Search for the cell housing the specified text and yield its (X, Y) center coordinate. 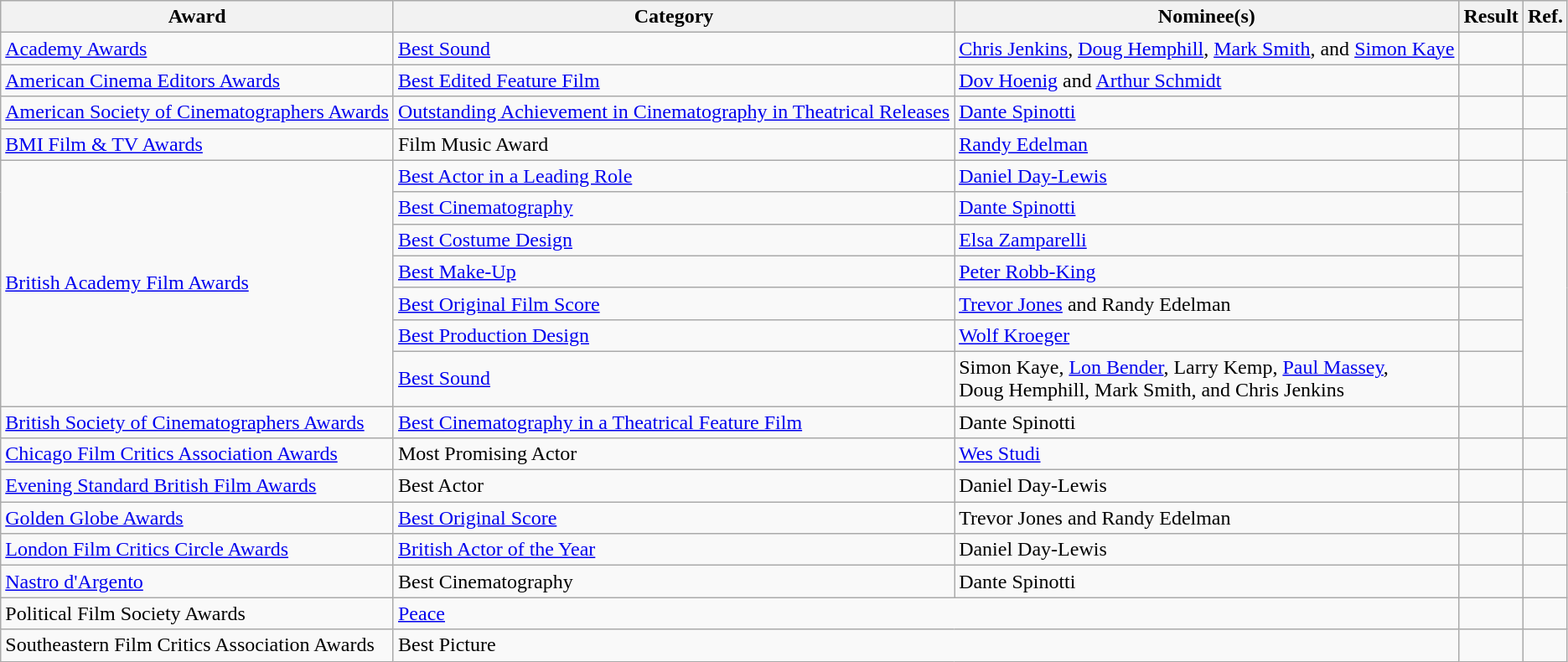
Best Picture (926, 645)
Academy Awards (198, 49)
Best Original Score (674, 518)
Best Actor in a Leading Role (674, 176)
Wes Studi (1207, 454)
Southeastern Film Critics Association Awards (198, 645)
Ref. (1545, 17)
Best Make-Up (674, 272)
Peter Robb-King (1207, 272)
Peace (926, 613)
British Society of Cinematographers Awards (198, 422)
British Actor of the Year (674, 550)
Outstanding Achievement in Cinematography in Theatrical Releases (674, 112)
Evening Standard British Film Awards (198, 486)
Film Music Award (674, 144)
Result (1491, 17)
Political Film Society Awards (198, 613)
British Academy Film Awards (198, 283)
Nominee(s) (1207, 17)
Best Original Film Score (674, 303)
Simon Kaye, Lon Bender, Larry Kemp, Paul Massey, Doug Hemphill, Mark Smith, and Chris Jenkins (1207, 379)
American Society of Cinematographers Awards (198, 112)
Most Promising Actor (674, 454)
Nastro d'Argento (198, 582)
Best Costume Design (674, 240)
London Film Critics Circle Awards (198, 550)
Elsa Zamparelli (1207, 240)
Category (674, 17)
Award (198, 17)
Best Actor (674, 486)
Chicago Film Critics Association Awards (198, 454)
American Cinema Editors Awards (198, 80)
Dov Hoenig and Arthur Schmidt (1207, 80)
Best Edited Feature Film (674, 80)
Best Cinematography in a Theatrical Feature Film (674, 422)
BMI Film & TV Awards (198, 144)
Randy Edelman (1207, 144)
Golden Globe Awards (198, 518)
Best Production Design (674, 335)
Wolf Kroeger (1207, 335)
Chris Jenkins, Doug Hemphill, Mark Smith, and Simon Kaye (1207, 49)
